Output the (X, Y) coordinate of the center of the cell containing the given text.  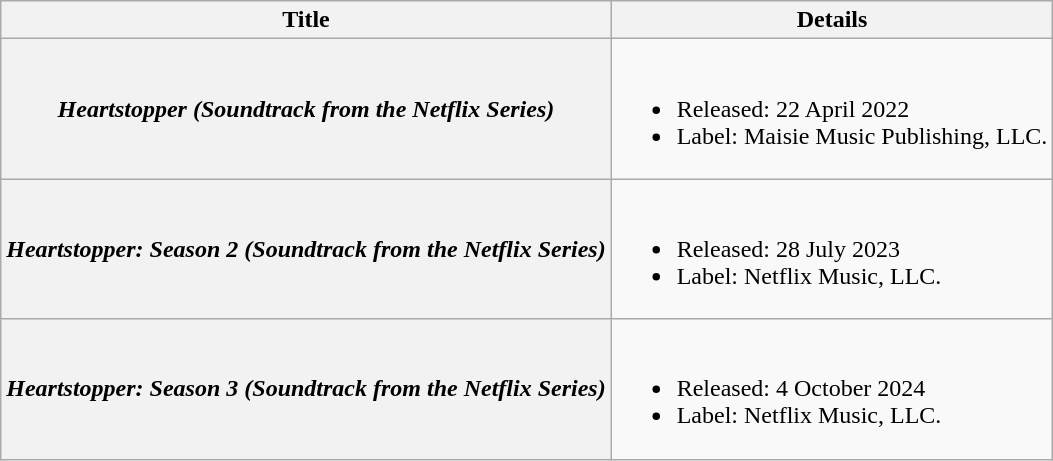
Released: 22 April 2022Label: Maisie Music Publishing, LLC. (832, 109)
Heartstopper (Soundtrack from the Netflix Series) (306, 109)
Released: 4 October 2024Label: Netflix Music, LLC. (832, 389)
Title (306, 20)
Released: 28 July 2023Label: Netflix Music, LLC. (832, 249)
Heartstopper: Season 2 (Soundtrack from the Netflix Series) (306, 249)
Details (832, 20)
Heartstopper: Season 3 (Soundtrack from the Netflix Series) (306, 389)
